For the text-containing cell, return its midpoint in (X, Y) coordinate format. 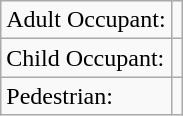
Pedestrian: (86, 96)
Child Occupant: (86, 58)
Adult Occupant: (86, 20)
